Provide the [x, y] coordinate of the cell's center where the given text is located.  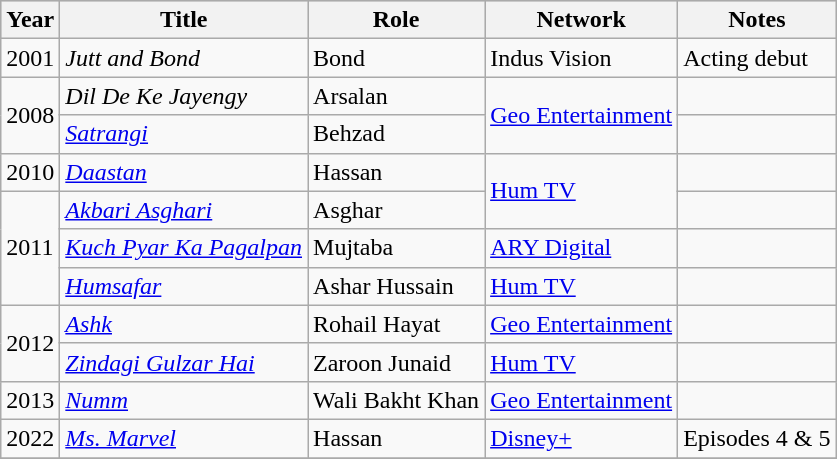
Network [582, 20]
2010 [30, 172]
Mujtaba [396, 248]
Jutt and Bond [184, 58]
Daastan [184, 172]
Role [396, 20]
Arsalan [396, 96]
2001 [30, 58]
Akbari Asghari [184, 210]
Ms. Marvel [184, 438]
2011 [30, 248]
2022 [30, 438]
Ashar Hussain [396, 286]
2008 [30, 115]
Bond [396, 58]
Acting debut [757, 58]
2012 [30, 343]
Title [184, 20]
Numm [184, 400]
Year [30, 20]
Kuch Pyar Ka Pagalpan [184, 248]
Behzad [396, 134]
Notes [757, 20]
Disney+ [582, 438]
Zindagi Gulzar Hai [184, 362]
Satrangi [184, 134]
Rohail Hayat [396, 324]
Asghar [396, 210]
Indus Vision [582, 58]
ARY Digital [582, 248]
Episodes 4 & 5 [757, 438]
2013 [30, 400]
Humsafar [184, 286]
Zaroon Junaid [396, 362]
Wali Bakht Khan [396, 400]
Dil De Ke Jayengy [184, 96]
Ashk [184, 324]
